Output the [X, Y] coordinate of the center of the cell containing the given text.  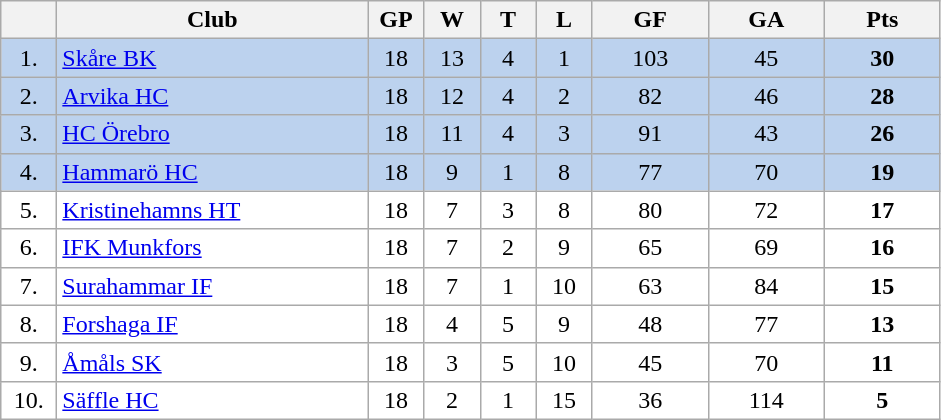
GF [650, 20]
80 [650, 210]
48 [650, 324]
8. [29, 324]
Åmåls SK [212, 362]
9. [29, 362]
82 [650, 96]
16 [882, 248]
T [508, 20]
12 [452, 96]
84 [766, 286]
Säffle HC [212, 400]
Pts [882, 20]
46 [766, 96]
72 [766, 210]
Skåre BK [212, 58]
63 [650, 286]
91 [650, 134]
Hammarö HC [212, 172]
HC Örebro [212, 134]
36 [650, 400]
Forshaga IF [212, 324]
65 [650, 248]
6. [29, 248]
10. [29, 400]
Kristinehamns HT [212, 210]
Club [212, 20]
17 [882, 210]
19 [882, 172]
3. [29, 134]
1. [29, 58]
7. [29, 286]
114 [766, 400]
IFK Munkfors [212, 248]
Surahammar IF [212, 286]
103 [650, 58]
43 [766, 134]
2. [29, 96]
28 [882, 96]
26 [882, 134]
4. [29, 172]
L [564, 20]
W [452, 20]
30 [882, 58]
5. [29, 210]
69 [766, 248]
GP [396, 20]
Arvika HC [212, 96]
GA [766, 20]
